Capture the cell that displays the provided text and extract its (X, Y) central coordinate. 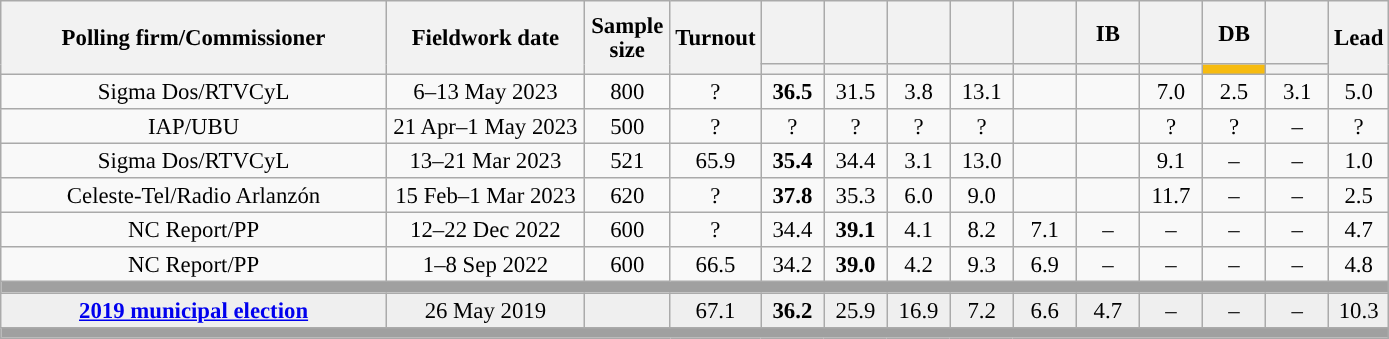
3.8 (918, 92)
6–13 May 2023 (485, 92)
9.3 (982, 266)
Turnout (716, 38)
13.1 (982, 92)
7.1 (1044, 230)
26 May 2019 (485, 310)
Sample size (627, 38)
521 (627, 162)
4.2 (918, 266)
7.0 (1170, 92)
65.9 (716, 162)
4.1 (918, 230)
39.1 (856, 230)
IB (1108, 32)
34.2 (792, 266)
8.2 (982, 230)
66.5 (716, 266)
11.7 (1170, 196)
IAP/UBU (194, 126)
620 (627, 196)
Polling firm/Commissioner (194, 38)
37.8 (792, 196)
21 Apr–1 May 2023 (485, 126)
25.9 (856, 310)
13.0 (982, 162)
5.0 (1359, 92)
1–8 Sep 2022 (485, 266)
36.5 (792, 92)
10.3 (1359, 310)
67.1 (716, 310)
13–21 Mar 2023 (485, 162)
31.5 (856, 92)
Fieldwork date (485, 38)
6.9 (1044, 266)
35.3 (856, 196)
16.9 (918, 310)
35.4 (792, 162)
7.2 (982, 310)
1.0 (1359, 162)
39.0 (856, 266)
500 (627, 126)
36.2 (792, 310)
9.0 (982, 196)
9.1 (1170, 162)
6.6 (1044, 310)
Celeste-Tel/Radio Arlanzón (194, 196)
6.0 (918, 196)
DB (1234, 32)
4.8 (1359, 266)
15 Feb–1 Mar 2023 (485, 196)
2019 municipal election (194, 310)
800 (627, 92)
12–22 Dec 2022 (485, 230)
Lead (1359, 38)
